Determine the (X, Y) coordinate at the center of the cell enclosing the given text.  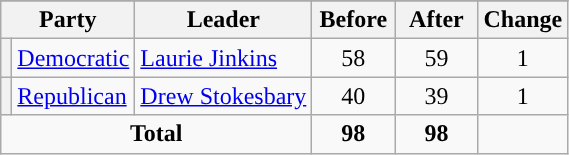
Democratic (74, 58)
After (436, 20)
Laurie Jinkins (224, 58)
Before (354, 20)
58 (354, 58)
59 (436, 58)
Change (523, 20)
Total (156, 134)
39 (436, 96)
Party (68, 20)
40 (354, 96)
Drew Stokesbary (224, 96)
Republican (74, 96)
Leader (224, 20)
